Provide the (X, Y) coordinate of the cell's center where the given text is located.  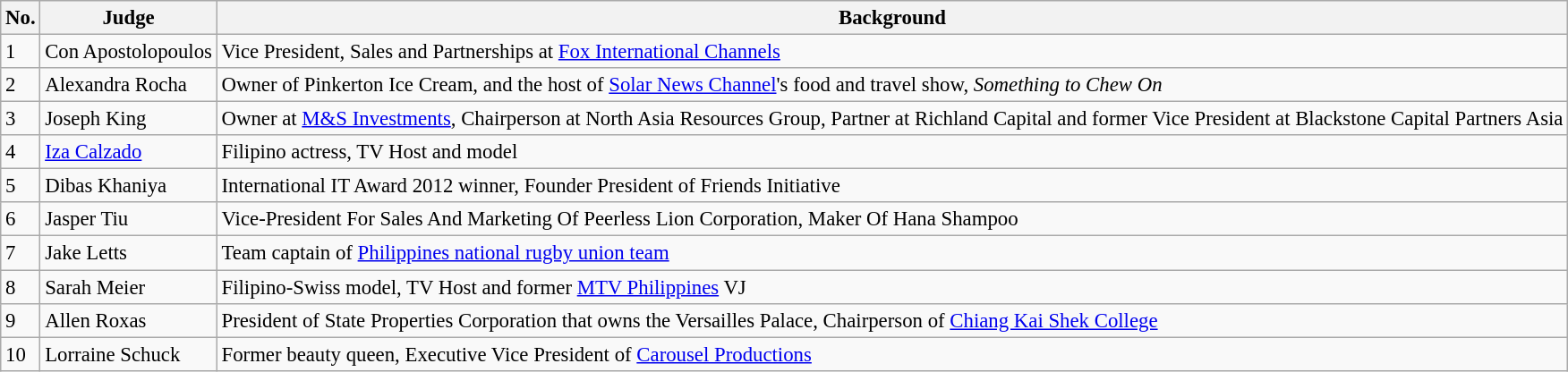
Alexandra Rocha (129, 85)
No. (21, 18)
Lorraine Schuck (129, 354)
2 (21, 85)
3 (21, 119)
4 (21, 152)
1 (21, 52)
Vice-President For Sales And Marketing Of Peerless Lion Corporation, Maker Of Hana Shampoo (892, 219)
Judge (129, 18)
10 (21, 354)
Filipino actress, TV Host and model (892, 152)
Former beauty queen, Executive Vice President of Carousel Productions (892, 354)
Sarah Meier (129, 287)
International IT Award 2012 winner, Founder President of Friends Initiative (892, 186)
6 (21, 219)
Vice President, Sales and Partnerships at Fox International Channels (892, 52)
5 (21, 186)
Owner of Pinkerton Ice Cream, and the host of Solar News Channel's food and travel show, Something to Chew On (892, 85)
7 (21, 253)
Iza Calzado (129, 152)
8 (21, 287)
Dibas Khaniya (129, 186)
Jasper Tiu (129, 219)
Background (892, 18)
Filipino-Swiss model, TV Host and former MTV Philippines VJ (892, 287)
President of State Properties Corporation that owns the Versailles Palace, Chairperson of Chiang Kai Shek College (892, 320)
Team captain of Philippines national rugby union team (892, 253)
Jake Letts (129, 253)
Allen Roxas (129, 320)
Joseph King (129, 119)
Con Apostolopoulos (129, 52)
9 (21, 320)
